Capture the cell that displays the provided text and extract its [X, Y] central coordinate. 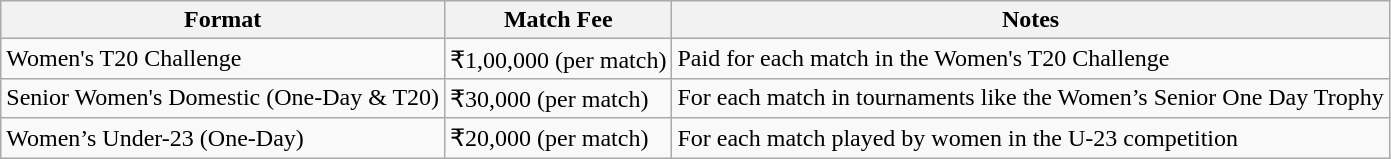
Format [223, 20]
Women's T20 Challenge [223, 59]
Match Fee [558, 20]
Senior Women's Domestic (One-Day & T20) [223, 98]
₹1,00,000 (per match) [558, 59]
Paid for each match in the Women's T20 Challenge [1030, 59]
For each match in tournaments like the Women’s Senior One Day Trophy [1030, 98]
₹30,000 (per match) [558, 98]
Women’s Under-23 (One-Day) [223, 138]
Notes [1030, 20]
₹20,000 (per match) [558, 138]
For each match played by women in the U-23 competition [1030, 138]
